Output the (x, y) coordinate of the center of the cell containing the given text.  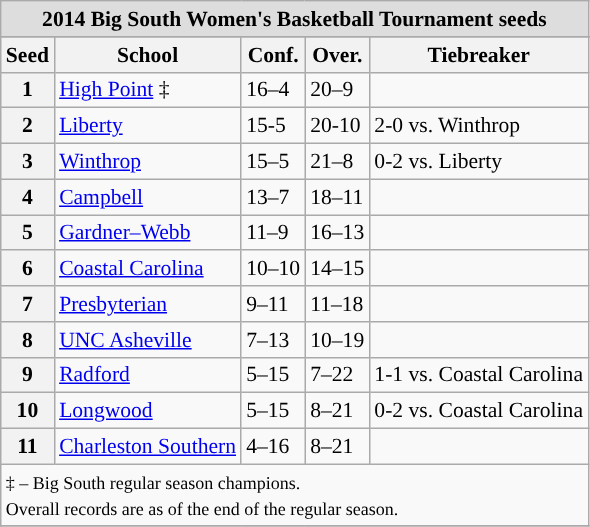
18–11 (337, 197)
15-5 (273, 126)
Campbell (148, 197)
7 (28, 304)
1-1 vs. Coastal Carolina (478, 375)
11 (28, 447)
0-2 vs. Liberty (478, 162)
UNC Asheville (148, 340)
Conf. (273, 55)
Winthrop (148, 162)
16–13 (337, 233)
Coastal Carolina (148, 269)
Charleston Southern (148, 447)
High Point ‡ (148, 90)
Radford (148, 375)
2 (28, 126)
21–8 (337, 162)
6 (28, 269)
1 (28, 90)
9–11 (273, 304)
7–22 (337, 375)
School (148, 55)
9 (28, 375)
Liberty (148, 126)
10–10 (273, 269)
11–18 (337, 304)
‡ – Big South regular season champions.Overall records are as of the end of the regular season. (294, 494)
14–15 (337, 269)
10–19 (337, 340)
Presbyterian (148, 304)
8 (28, 340)
0-2 vs. Coastal Carolina (478, 411)
11–9 (273, 233)
Seed (28, 55)
4 (28, 197)
20–9 (337, 90)
20-10 (337, 126)
Over. (337, 55)
13–7 (273, 197)
15–5 (273, 162)
2014 Big South Women's Basketball Tournament seeds (294, 19)
Tiebreaker (478, 55)
Longwood (148, 411)
3 (28, 162)
4–16 (273, 447)
10 (28, 411)
5 (28, 233)
7–13 (273, 340)
2-0 vs. Winthrop (478, 126)
16–4 (273, 90)
Gardner–Webb (148, 233)
